Search for the cell housing the specified text and yield its (X, Y) center coordinate. 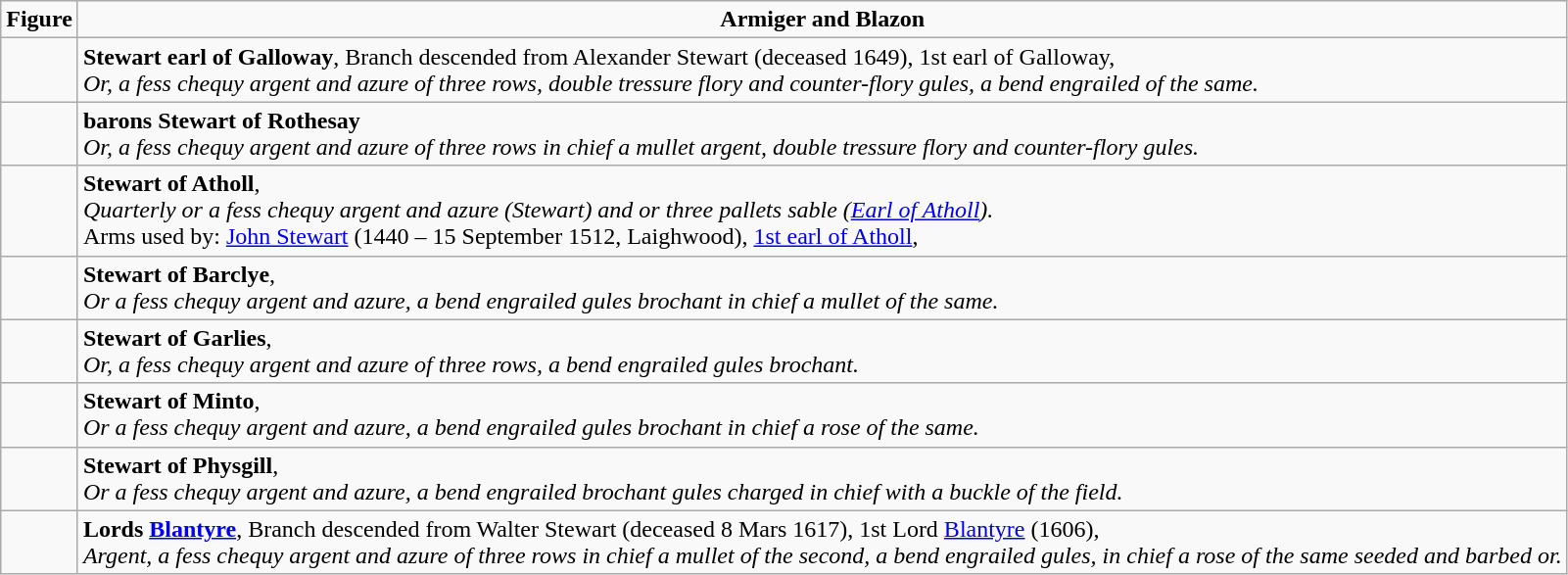
Stewart of Minto,Or a fess chequy argent and azure, a bend engrailed gules brochant in chief a rose of the same. (823, 415)
Armiger and Blazon (823, 20)
Stewart of Barclye,Or a fess chequy argent and azure, a bend engrailed gules brochant in chief a mullet of the same. (823, 288)
Figure (39, 20)
Stewart of Garlies,Or, a fess chequy argent and azure of three rows, a bend engrailed gules brochant. (823, 351)
Stewart of Physgill,Or a fess chequy argent and azure, a bend engrailed brochant gules charged in chief with a buckle of the field. (823, 478)
barons Stewart of RothesayOr, a fess chequy argent and azure of three rows in chief a mullet argent, double tressure flory and counter-flory gules. (823, 133)
